Return (x, y) of the center of cell containing provided text 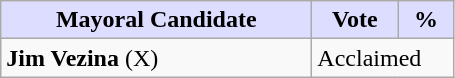
Jim Vezina (X) (156, 58)
% (426, 20)
Mayoral Candidate (156, 20)
Vote (355, 20)
Acclaimed (383, 58)
